Locate the cell with the specified text and output its (X, Y) center coordinate. 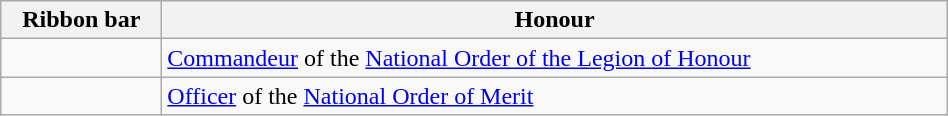
Officer of the National Order of Merit (554, 96)
Commandeur of the National Order of the Legion of Honour (554, 58)
Ribbon bar (82, 20)
Honour (554, 20)
